From the cell containing the given text, extract its center point as [x, y] coordinate. 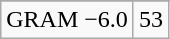
53 [150, 20]
GRAM −6.0 [68, 20]
